Determine the (x, y) coordinate at the center of the cell enclosing the given text.  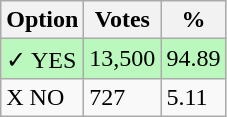
94.89 (194, 59)
727 (122, 97)
% (194, 20)
Votes (122, 20)
✓ YES (42, 59)
13,500 (122, 59)
5.11 (194, 97)
X NO (42, 97)
Option (42, 20)
